For the text-containing cell, return its midpoint in [X, Y] coordinate format. 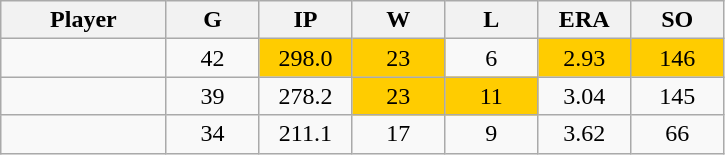
34 [212, 134]
ERA [584, 20]
2.93 [584, 58]
9 [492, 134]
11 [492, 96]
W [398, 20]
G [212, 20]
298.0 [306, 58]
SO [678, 20]
146 [678, 58]
3.62 [584, 134]
6 [492, 58]
17 [398, 134]
42 [212, 58]
211.1 [306, 134]
3.04 [584, 96]
278.2 [306, 96]
145 [678, 96]
66 [678, 134]
L [492, 20]
IP [306, 20]
Player [84, 20]
39 [212, 96]
